Identify which cell holds the provided text, then report its (x, y) central coordinate. 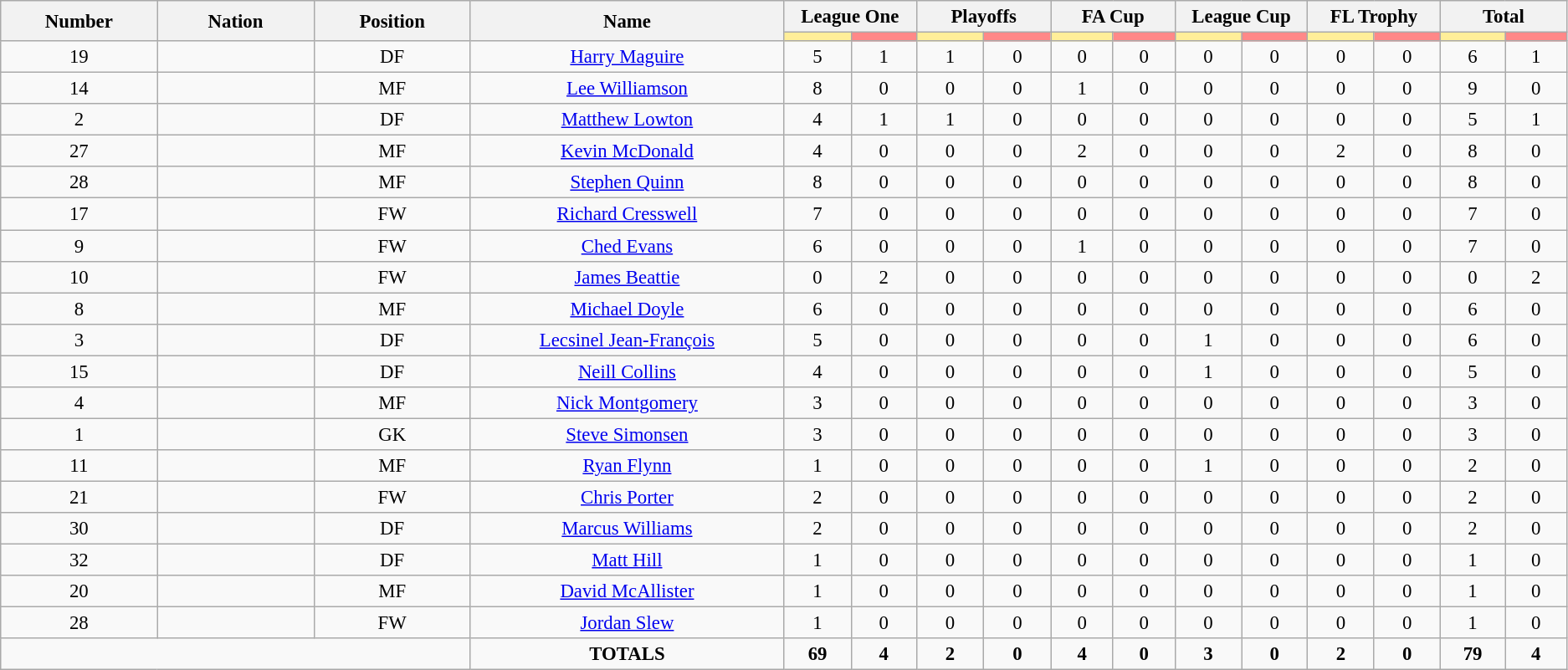
Stephen Quinn (627, 183)
Matthew Lowton (627, 120)
32 (79, 560)
Harry Maguire (627, 57)
Jordan Slew (627, 623)
79 (1473, 654)
League One (850, 17)
James Beattie (627, 277)
Total (1503, 17)
Name (627, 21)
Chris Porter (627, 497)
Playoffs (984, 17)
69 (818, 654)
David McAllister (627, 591)
Marcus Williams (627, 529)
League Cup (1241, 17)
Kevin McDonald (627, 151)
Nick Montgomery (627, 403)
Ched Evans (627, 246)
FL Trophy (1374, 17)
Ryan Flynn (627, 466)
GK (392, 434)
Richard Cresswell (627, 214)
11 (79, 466)
19 (79, 57)
Nation (236, 21)
27 (79, 151)
Position (392, 21)
FA Cup (1113, 17)
Steve Simonsen (627, 434)
TOTALS (627, 654)
Lecsinel Jean-François (627, 340)
Matt Hill (627, 560)
30 (79, 529)
14 (79, 89)
20 (79, 591)
17 (79, 214)
Michael Doyle (627, 309)
10 (79, 277)
Number (79, 21)
21 (79, 497)
Lee Williamson (627, 89)
15 (79, 371)
Neill Collins (627, 371)
